Capture the cell that displays the provided text and extract its (X, Y) central coordinate. 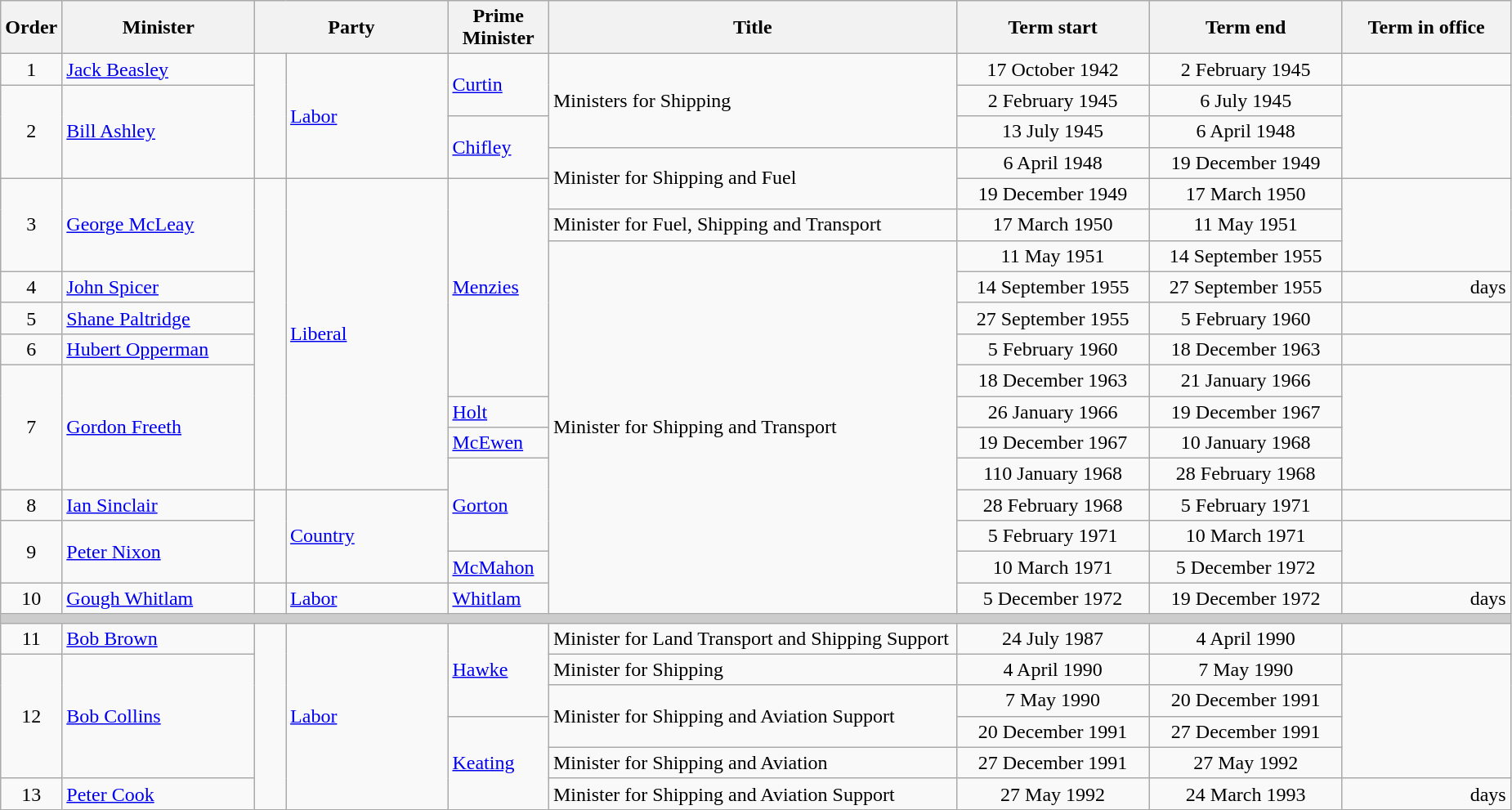
Gordon Freeth (159, 427)
13 (31, 794)
Bob Collins (159, 716)
Peter Cook (159, 794)
Holt (499, 411)
2 (31, 132)
1 (31, 69)
8 (31, 505)
Menzies (499, 287)
24 July 1987 (1053, 638)
Order (31, 28)
Minister for Fuel, Shipping and Transport (752, 225)
Ian Sinclair (159, 505)
5 (31, 318)
Bob Brown (159, 638)
Term in office (1426, 28)
Term end (1246, 28)
110 January 1968 (1053, 474)
Minister for Shipping (752, 669)
Ministers for Shipping (752, 101)
Gorton (499, 505)
Keating (499, 763)
9 (31, 552)
24 March 1993 (1246, 794)
Peter Nixon (159, 552)
19 December 1972 (1246, 598)
Minister for Land Transport and Shipping Support (752, 638)
Hawke (499, 669)
7 (31, 427)
Minister for Shipping and Transport (752, 427)
Minister for Shipping and Fuel (752, 178)
26 January 1966 (1053, 411)
13 July 1945 (1053, 132)
Party (351, 28)
17 October 1942 (1053, 69)
Gough Whitlam (159, 598)
Curtin (499, 85)
11 (31, 638)
6 July 1945 (1246, 101)
John Spicer (159, 287)
Chifley (499, 147)
10 January 1968 (1246, 443)
Liberal (367, 333)
Title (752, 28)
Hubert Opperman (159, 349)
Minister for Shipping and Aviation (752, 763)
Minister (159, 28)
Bill Ashley (159, 132)
10 (31, 598)
Country (367, 536)
6 (31, 349)
McMahon (499, 567)
3 (31, 225)
21 January 1966 (1246, 380)
12 (31, 716)
4 (31, 287)
Whitlam (499, 598)
Term start (1053, 28)
Jack Beasley (159, 69)
McEwen (499, 443)
Shane Paltridge (159, 318)
George McLeay (159, 225)
Prime Minister (499, 28)
